Return the [x, y] coordinate for the center point of the cell that contains the specified text.  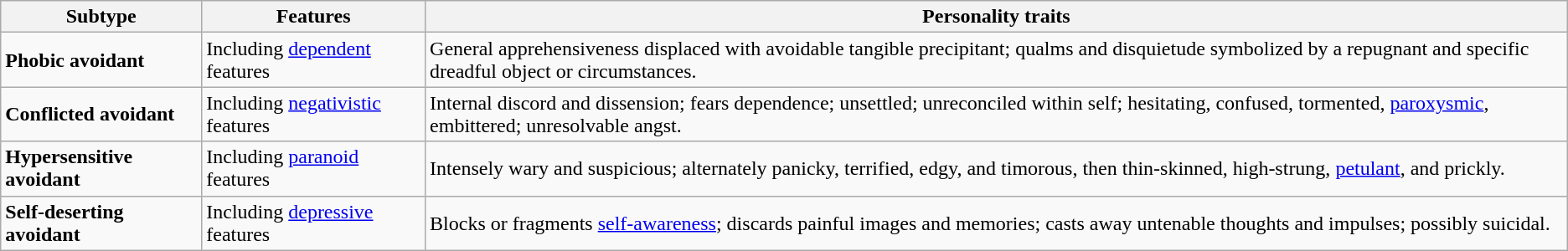
Features [313, 17]
Including depressive features [313, 223]
Conflicted avoidant [101, 114]
Phobic avoidant [101, 60]
Personality traits [997, 17]
Subtype [101, 17]
Hypersensitive avoidant [101, 169]
Including negativistic features [313, 114]
Intensely wary and suspicious; alternately panicky, terrified, edgy, and timorous, then thin-skinned, high-strung, petulant, and prickly. [997, 169]
Blocks or fragments self-awareness; discards painful images and memories; casts away untenable thoughts and impulses; possibly suicidal. [997, 223]
Self-deserting avoidant [101, 223]
Including dependent features [313, 60]
Including paranoid features [313, 169]
